Return the [X, Y] coordinate for the center point of the cell that contains the specified text.  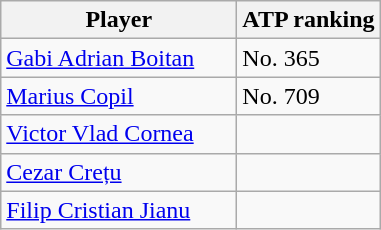
Filip Cristian Jianu [119, 210]
Player [119, 20]
ATP ranking [308, 20]
Cezar Crețu [119, 172]
No. 365 [308, 58]
Victor Vlad Cornea [119, 134]
Marius Copil [119, 96]
No. 709 [308, 96]
Gabi Adrian Boitan [119, 58]
